Search for the cell housing the specified text and yield its (X, Y) center coordinate. 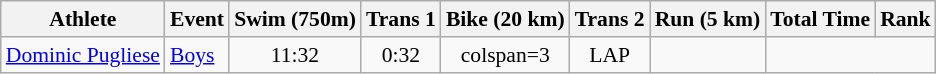
11:32 (295, 55)
0:32 (401, 55)
Athlete (83, 19)
Boys (197, 55)
colspan=3 (506, 55)
Swim (750m) (295, 19)
Bike (20 km) (506, 19)
LAP (610, 55)
Event (197, 19)
Trans 1 (401, 19)
Trans 2 (610, 19)
Rank (906, 19)
Run (5 km) (708, 19)
Total Time (820, 19)
Dominic Pugliese (83, 55)
